Detect which cell encompasses the target text, then output its [X, Y] center coordinate. 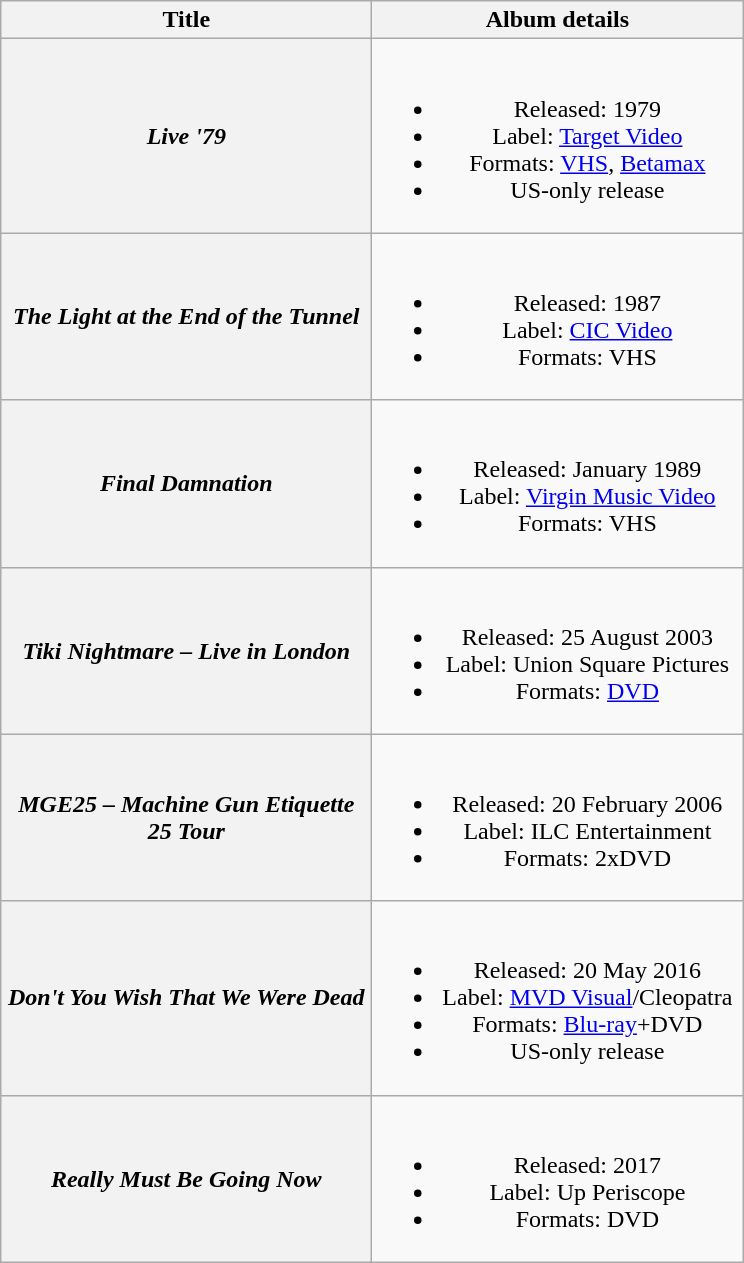
Don't You Wish That We Were Dead [186, 998]
Final Damnation [186, 484]
Tiki Nightmare – Live in London [186, 650]
Released: 25 August 2003Label: Union Square PicturesFormats: DVD [558, 650]
Live '79 [186, 136]
Released: 1987Label: CIC VideoFormats: VHS [558, 316]
Released: 20 May 2016Label: MVD Visual/CleopatraFormats: Blu-ray+DVDUS-only release [558, 998]
Title [186, 20]
Released: 1979Label: Target VideoFormats: VHS, BetamaxUS-only release [558, 136]
MGE25 – Machine Gun Etiquette 25 Tour [186, 818]
Released: 20 February 2006Label: ILC EntertainmentFormats: 2xDVD [558, 818]
Really Must Be Going Now [186, 1178]
The Light at the End of the Tunnel [186, 316]
Released: January 1989Label: Virgin Music VideoFormats: VHS [558, 484]
Album details [558, 20]
Released: 2017Label: Up PeriscopeFormats: DVD [558, 1178]
